Output the (x, y) coordinate of the center of the cell containing the given text.  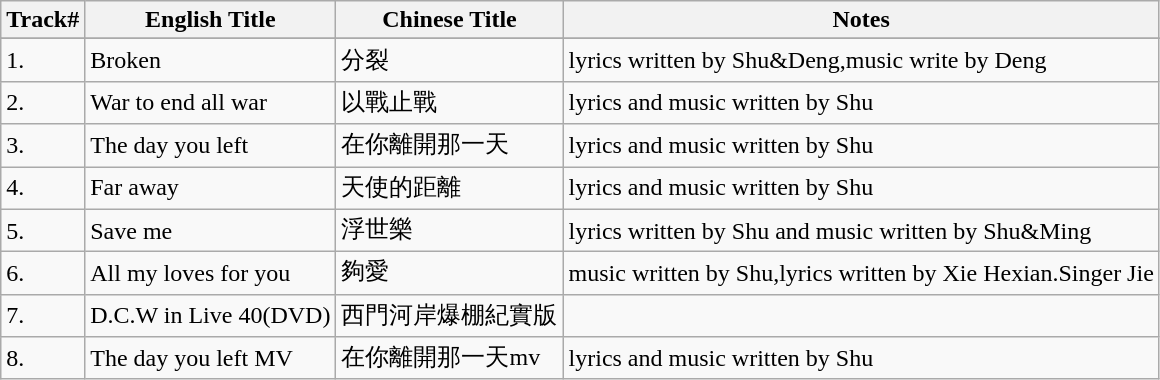
分裂 (450, 60)
English Title (210, 20)
The day you left (210, 146)
8. (43, 358)
在你離開那一天mv (450, 358)
music written by Shu,lyrics written by Xie Hexian.Singer Jie (861, 274)
5. (43, 230)
lyrics written by Shu&Deng,music write by Deng (861, 60)
D.C.W in Live 40(DVD) (210, 316)
以戰止戰 (450, 102)
Broken (210, 60)
Save me (210, 230)
4. (43, 188)
Chinese Title (450, 20)
Notes (861, 20)
The day you left MV (210, 358)
在你離開那一天 (450, 146)
All my loves for you (210, 274)
War to end all war (210, 102)
lyrics written by Shu and music written by Shu&Ming (861, 230)
1. (43, 60)
6. (43, 274)
浮世樂 (450, 230)
Far away (210, 188)
Track# (43, 20)
3. (43, 146)
天使的距離 (450, 188)
2. (43, 102)
夠愛 (450, 274)
西門河岸爆棚紀實版 (450, 316)
7. (43, 316)
